Output the [X, Y] coordinate of the center of the cell containing the given text.  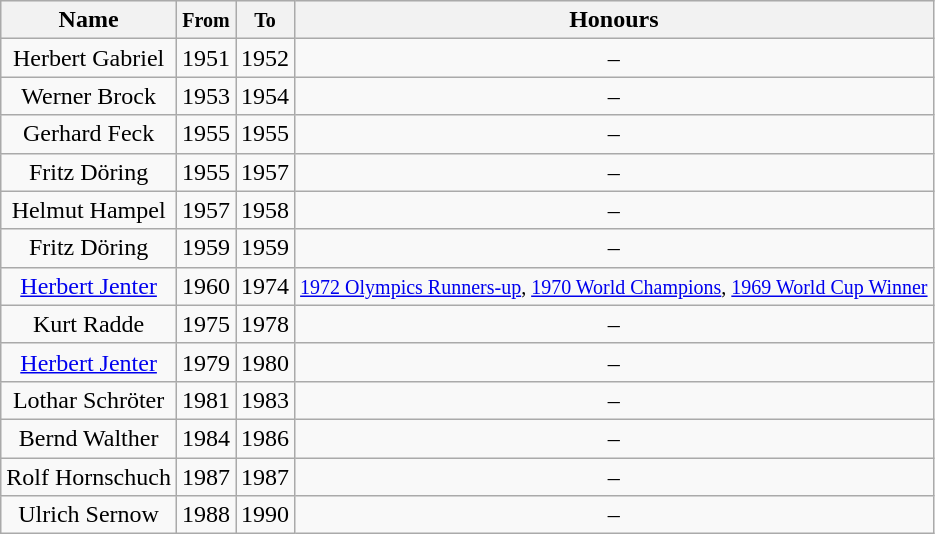
1972 Olympics Runners-up, 1970 World Champions, 1969 World Cup Winner [614, 286]
To [266, 20]
1960 [206, 286]
Kurt Radde [89, 324]
1986 [266, 438]
1958 [266, 210]
1954 [266, 96]
1983 [266, 400]
1988 [206, 515]
1953 [206, 96]
Helmut Hampel [89, 210]
Rolf Hornschuch [89, 477]
1980 [266, 362]
Werner Brock [89, 96]
1975 [206, 324]
1981 [206, 400]
Name [89, 20]
1979 [206, 362]
From [206, 20]
1952 [266, 58]
Ulrich Sernow [89, 515]
1951 [206, 58]
Gerhard Feck [89, 134]
Bernd Walther [89, 438]
Herbert Gabriel [89, 58]
1984 [206, 438]
1990 [266, 515]
Honours [614, 20]
1974 [266, 286]
1978 [266, 324]
Lothar Schröter [89, 400]
